Return [x, y] of the center of cell containing provided text 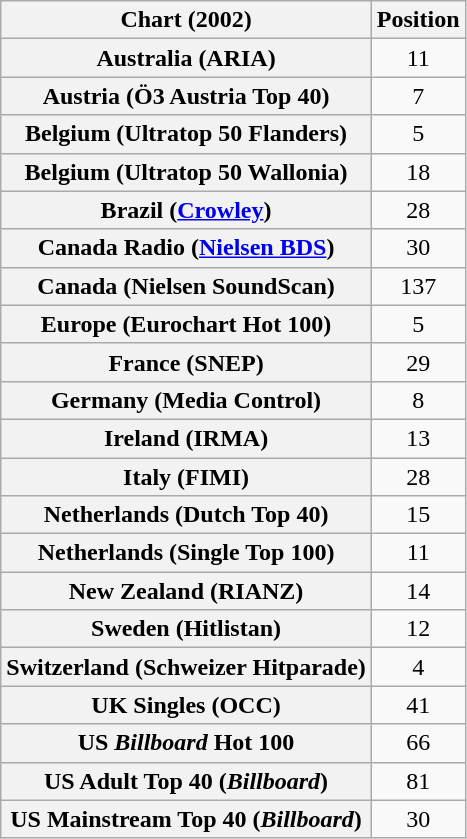
US Mainstream Top 40 (Billboard) [186, 819]
81 [418, 781]
UK Singles (OCC) [186, 705]
7 [418, 96]
Netherlands (Single Top 100) [186, 553]
137 [418, 286]
Canada Radio (Nielsen BDS) [186, 248]
Australia (ARIA) [186, 58]
Italy (FIMI) [186, 477]
14 [418, 591]
Chart (2002) [186, 20]
41 [418, 705]
Europe (Eurochart Hot 100) [186, 324]
Netherlands (Dutch Top 40) [186, 515]
US Adult Top 40 (Billboard) [186, 781]
Ireland (IRMA) [186, 438]
18 [418, 172]
Brazil (Crowley) [186, 210]
US Billboard Hot 100 [186, 743]
66 [418, 743]
29 [418, 362]
France (SNEP) [186, 362]
Switzerland (Schweizer Hitparade) [186, 667]
8 [418, 400]
Belgium (Ultratop 50 Flanders) [186, 134]
15 [418, 515]
New Zealand (RIANZ) [186, 591]
Austria (Ö3 Austria Top 40) [186, 96]
Germany (Media Control) [186, 400]
12 [418, 629]
13 [418, 438]
Canada (Nielsen SoundScan) [186, 286]
Belgium (Ultratop 50 Wallonia) [186, 172]
4 [418, 667]
Position [418, 20]
Sweden (Hitlistan) [186, 629]
